From the cell containing the given text, extract its center point as (x, y) coordinate. 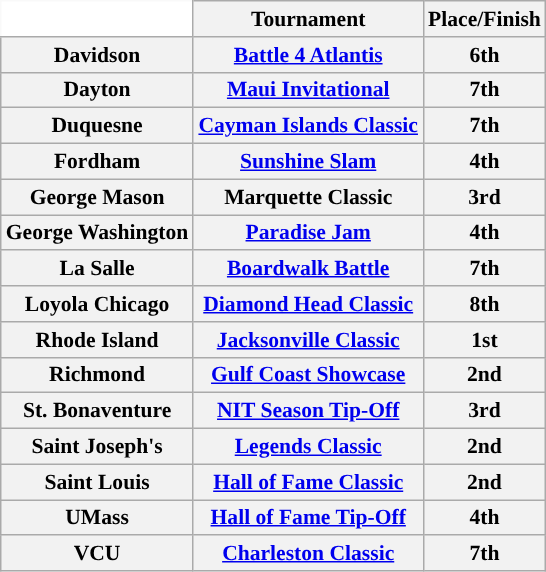
Place/Finish (484, 19)
Sunshine Slam (308, 162)
Marquette Classic (308, 197)
VCU (98, 554)
1st (484, 340)
Maui Invitational (308, 90)
Saint Joseph's (98, 447)
UMass (98, 518)
Paradise Jam (308, 233)
Gulf Coast Showcase (308, 375)
Dayton (98, 90)
6th (484, 55)
Legends Classic (308, 447)
Battle 4 Atlantis (308, 55)
George Washington (98, 233)
Tournament (308, 19)
NIT Season Tip-Off (308, 411)
Jacksonville Classic (308, 340)
George Mason (98, 197)
La Salle (98, 269)
Loyola Chicago (98, 304)
Boardwalk Battle (308, 269)
Fordham (98, 162)
Cayman Islands Classic (308, 126)
8th (484, 304)
Hall of Fame Tip-Off (308, 518)
Duquesne (98, 126)
Rhode Island (98, 340)
Davidson (98, 55)
Diamond Head Classic (308, 304)
Charleston Classic (308, 554)
Hall of Fame Classic (308, 482)
Saint Louis (98, 482)
Richmond (98, 375)
St. Bonaventure (98, 411)
